Return the (X, Y) coordinate for the center point of the cell that contains the specified text.  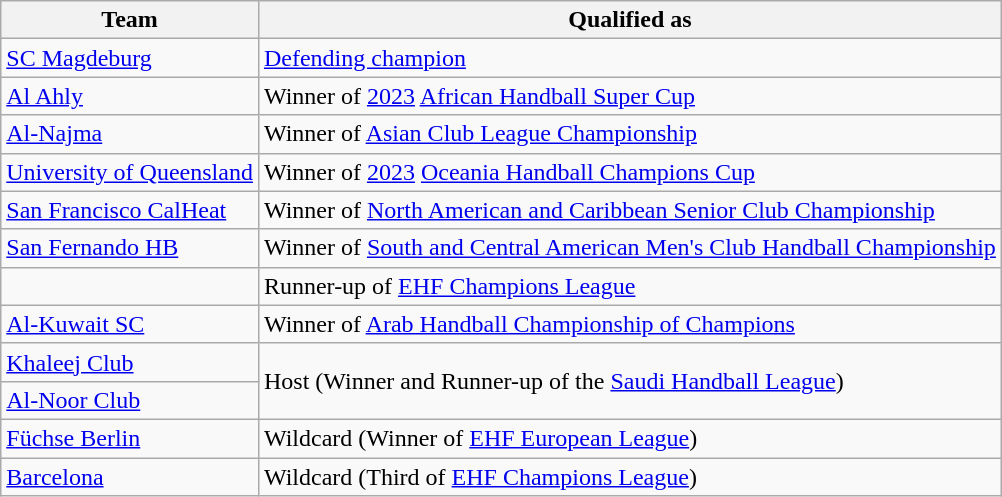
Barcelona (130, 477)
Qualified as (630, 20)
Winner of Asian Club League Championship (630, 134)
SC Magdeburg (130, 58)
University of Queensland (130, 172)
Winner of South and Central American Men's Club Handball Championship (630, 248)
San Francisco CalHeat (130, 210)
Host (Winner and Runner-up of the Saudi Handball League) (630, 381)
Winner of 2023 African Handball Super Cup (630, 96)
Runner-up of EHF Champions League (630, 286)
Füchse Berlin (130, 438)
Wildcard (Third of EHF Champions League) (630, 477)
Al-Kuwait SC (130, 324)
Khaleej Club (130, 362)
Winner of 2023 Oceania Handball Champions Cup (630, 172)
Al-Noor Club (130, 400)
Al Ahly (130, 96)
Winner of North American and Caribbean Senior Club Championship (630, 210)
Winner of Arab Handball Championship of Champions (630, 324)
San Fernando HB (130, 248)
Team (130, 20)
Wildcard (Winner of EHF European League) (630, 438)
Al-Najma (130, 134)
Defending champion (630, 58)
